From the cell containing the given text, extract its center point as (x, y) coordinate. 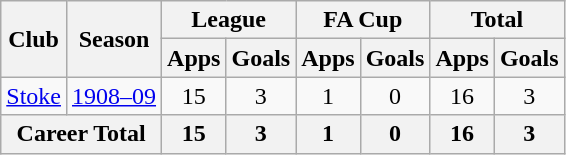
Club (34, 39)
Season (114, 39)
Career Total (82, 134)
Total (497, 20)
FA Cup (363, 20)
1908–09 (114, 96)
League (229, 20)
Stoke (34, 96)
